Locate the cell with the specified text and output its (X, Y) center coordinate. 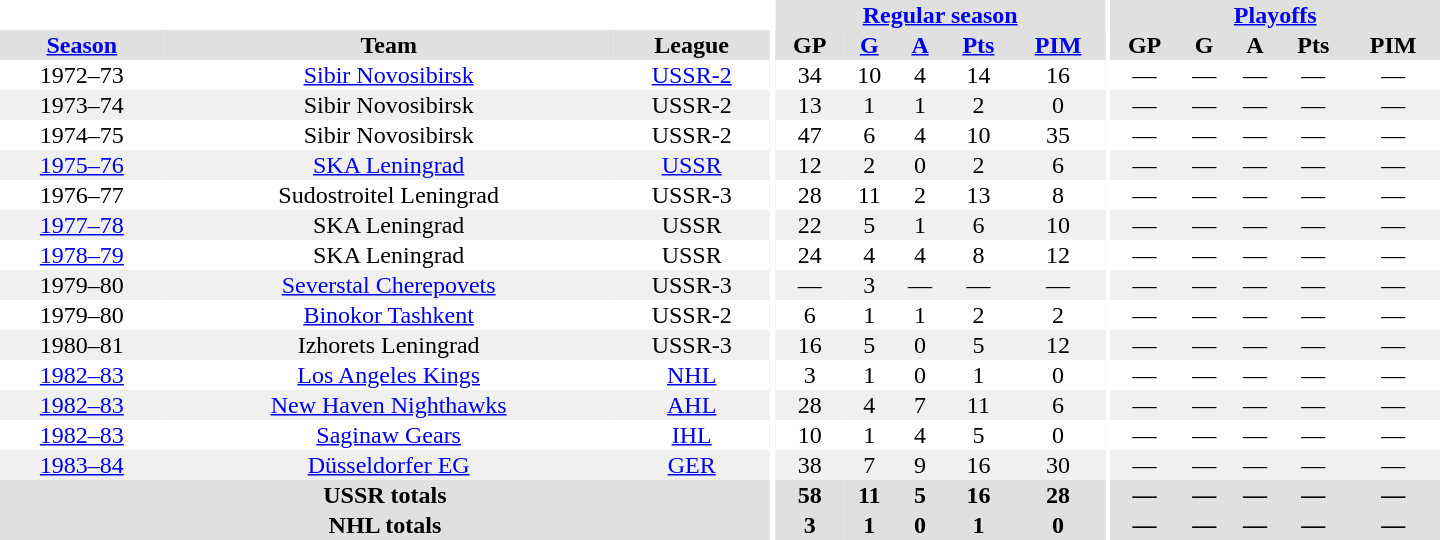
Los Angeles Kings (389, 375)
58 (809, 495)
22 (809, 225)
League (692, 45)
38 (809, 465)
Düsseldorfer EG (389, 465)
30 (1058, 465)
USSR totals (385, 495)
Team (389, 45)
1974–75 (82, 135)
IHL (692, 435)
1977–78 (82, 225)
Regular season (940, 15)
24 (809, 255)
1978–79 (82, 255)
AHL (692, 405)
9 (920, 465)
Izhorets Leningrad (389, 345)
NHL (692, 375)
1975–76 (82, 165)
35 (1058, 135)
Severstal Cherepovets (389, 285)
1980–81 (82, 345)
Sudostroitel Leningrad (389, 195)
47 (809, 135)
New Haven Nighthawks (389, 405)
Season (82, 45)
14 (978, 75)
NHL totals (385, 525)
1973–74 (82, 105)
Binokor Tashkent (389, 315)
Saginaw Gears (389, 435)
Playoffs (1275, 15)
34 (809, 75)
GER (692, 465)
1972–73 (82, 75)
1983–84 (82, 465)
1976–77 (82, 195)
